Provide the [X, Y] coordinate of the cell's center where the given text is located.  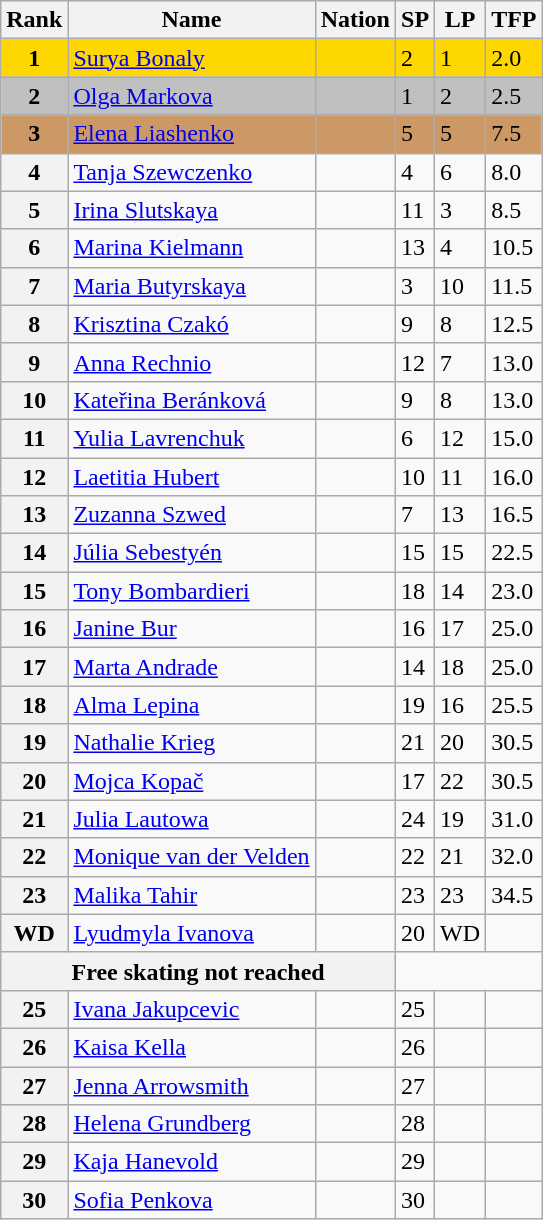
Kateřina Beránková [192, 400]
Julia Lautowa [192, 819]
Júlia Sebestyén [192, 553]
Helena Grundberg [192, 1124]
31.0 [514, 819]
Surya Bonaly [192, 58]
Anna Rechnio [192, 362]
22.5 [514, 553]
2.5 [514, 96]
Tanja Szewczenko [192, 172]
23.0 [514, 591]
Monique van der Velden [192, 857]
Kaja Hanevold [192, 1162]
11.5 [514, 286]
Alma Lepina [192, 705]
Krisztina Czakó [192, 324]
34.5 [514, 895]
Nation [355, 20]
Yulia Lavrenchuk [192, 438]
TFP [514, 20]
16.5 [514, 515]
Janine Bur [192, 629]
Zuzanna Szwed [192, 515]
Malika Tahir [192, 895]
Marta Andrade [192, 667]
SP [416, 20]
Free skating not reached [198, 971]
8.0 [514, 172]
Olga Markova [192, 96]
12.5 [514, 324]
Laetitia Hubert [192, 477]
Ivana Jakupcevic [192, 1009]
Irina Slutskaya [192, 210]
8.5 [514, 210]
Name [192, 20]
Kaisa Kella [192, 1047]
LP [460, 20]
Mojca Kopač [192, 781]
Maria Butyrskaya [192, 286]
Rank [34, 20]
10.5 [514, 248]
25.5 [514, 705]
Elena Liashenko [192, 134]
Marina Kielmann [192, 248]
32.0 [514, 857]
Lyudmyla Ivanova [192, 933]
16.0 [514, 477]
2.0 [514, 58]
15.0 [514, 438]
Sofia Penkova [192, 1200]
Nathalie Krieg [192, 743]
Tony Bombardieri [192, 591]
24 [416, 819]
7.5 [514, 134]
Jenna Arrowsmith [192, 1085]
